Locate the cell with the specified text and output its [X, Y] center coordinate. 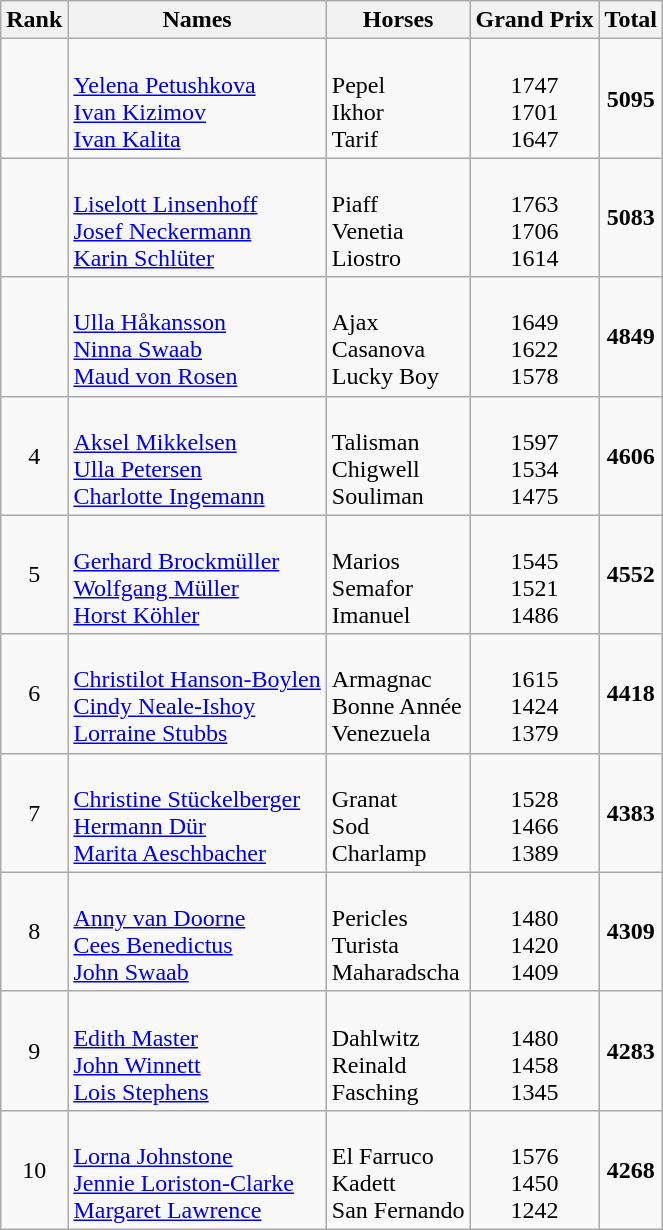
Aksel Mikkelsen Ulla Petersen Charlotte Ingemann [197, 456]
5095 [631, 98]
4309 [631, 932]
PepelIkhorTarif [398, 98]
Ulla Håkansson Ninna Swaab Maud von Rosen [197, 336]
159715341475 [534, 456]
Grand Prix [534, 20]
8 [34, 932]
4268 [631, 1170]
154515211486 [534, 574]
4383 [631, 812]
157614501242 [534, 1170]
7 [34, 812]
Rank [34, 20]
176317061614 [534, 218]
148014581345 [534, 1050]
164916221578 [534, 336]
10 [34, 1170]
Lorna Johnstone Jennie Loriston-Clarke Margaret Lawrence [197, 1170]
5 [34, 574]
TalismanChigwell Souliman [398, 456]
Christine Stückelberger Hermann Dür Marita Aeschbacher [197, 812]
152814661389 [534, 812]
Liselott Linsenhoff Josef Neckermann Karin Schlüter [197, 218]
9 [34, 1050]
AjaxCasanovaLucky Boy [398, 336]
ArmagnacBonne AnnéeVenezuela [398, 694]
4418 [631, 694]
17471701 1647 [534, 98]
4 [34, 456]
4606 [631, 456]
Total [631, 20]
6 [34, 694]
Gerhard Brockmüller Wolfgang Müller Horst Köhler [197, 574]
MariosSemaforImanuel [398, 574]
PericlesTuristaMaharadscha [398, 932]
Christilot Hanson-Boylen Cindy Neale-Ishoy Lorraine Stubbs [197, 694]
Edith Master John Winnett Lois Stephens [197, 1050]
4552 [631, 574]
Yelena Petushkova Ivan Kizimov Ivan Kalita [197, 98]
4849 [631, 336]
DahlwitzReinaldFasching [398, 1050]
Anny van Doorne Cees Benedictus John Swaab [197, 932]
Names [197, 20]
161514241379 [534, 694]
4283 [631, 1050]
Horses [398, 20]
El FarrucoKadettSan Fernando [398, 1170]
GranatSodCharlamp [398, 812]
5083 [631, 218]
148014201409 [534, 932]
PiaffVenetiaLiostro [398, 218]
